Search for the cell housing the specified text and yield its [X, Y] center coordinate. 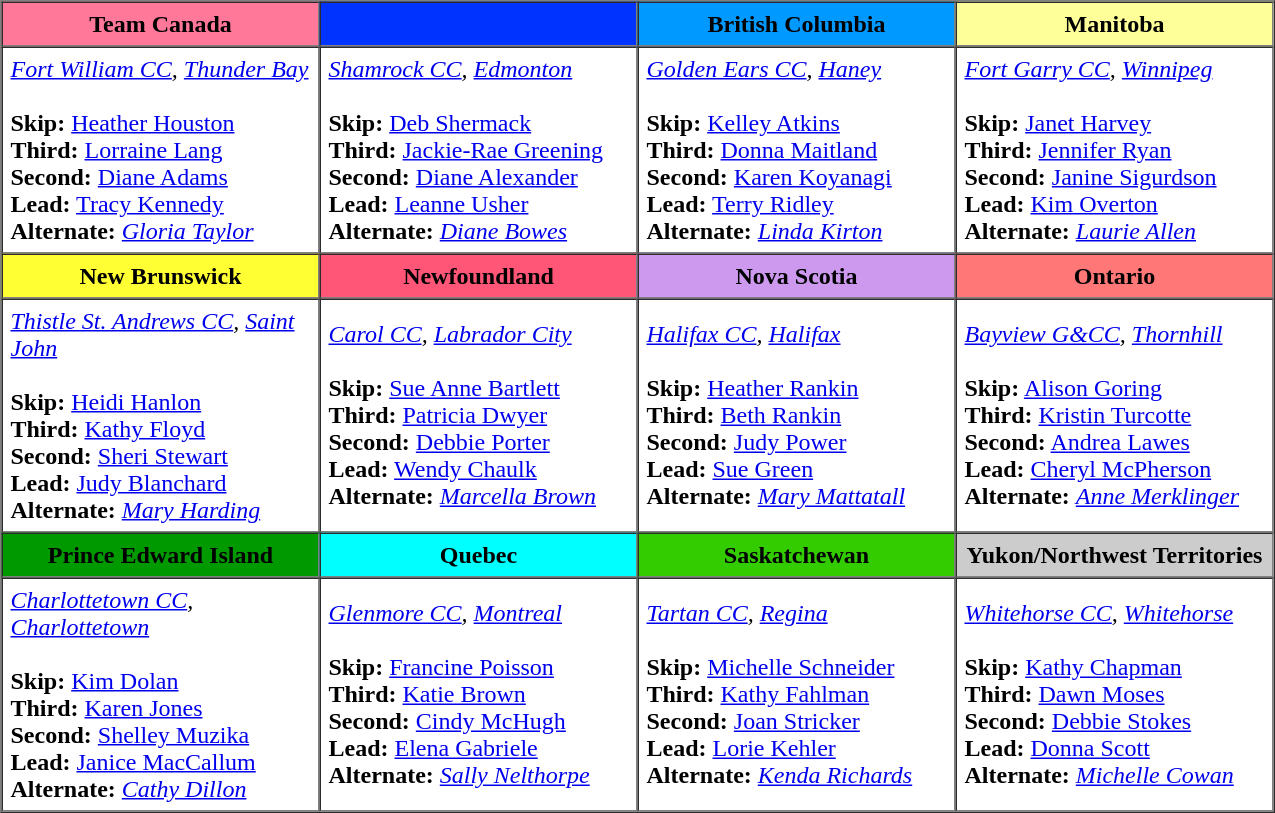
Shamrock CC, Edmonton Skip: Deb Shermack Third: Jackie-Rae Greening Second: Diane Alexander Lead: Leanne Usher Alternate: Diane Bowes [479, 150]
Fort Garry CC, Winnipeg Skip: Janet Harvey Third: Jennifer Ryan Second: Janine Sigurdson Lead: Kim Overton Alternate: Laurie Allen [1115, 150]
Quebec [479, 554]
Glenmore CC, Montreal Skip: Francine Poisson Third: Katie Brown Second: Cindy McHugh Lead: Elena Gabriele Alternate: Sally Nelthorpe [479, 695]
New Brunswick [161, 276]
British Columbia [797, 24]
Golden Ears CC, Haney Skip: Kelley Atkins Third: Donna Maitland Second: Karen Koyanagi Lead: Terry Ridley Alternate: Linda Kirton [797, 150]
Whitehorse CC, Whitehorse Skip: Kathy Chapman Third: Dawn Moses Second: Debbie Stokes Lead: Donna Scott Alternate: Michelle Cowan [1115, 695]
Manitoba [1115, 24]
Newfoundland [479, 276]
Prince Edward Island [161, 554]
Carol CC, Labrador City Skip: Sue Anne Bartlett Third: Patricia Dwyer Second: Debbie Porter Lead: Wendy Chaulk Alternate: Marcella Brown [479, 415]
Nova Scotia [797, 276]
Thistle St. Andrews CC, Saint John Skip: Heidi Hanlon Third: Kathy Floyd Second: Sheri Stewart Lead: Judy Blanchard Alternate: Mary Harding [161, 415]
Charlottetown CC, Charlottetown Skip: Kim Dolan Third: Karen Jones Second: Shelley Muzika Lead: Janice MacCallum Alternate: Cathy Dillon [161, 695]
Fort William CC, Thunder Bay Skip: Heather Houston Third: Lorraine Lang Second: Diane Adams Lead: Tracy Kennedy Alternate: Gloria Taylor [161, 150]
Tartan CC, Regina Skip: Michelle Schneider Third: Kathy Fahlman Second: Joan Stricker Lead: Lorie Kehler Alternate: Kenda Richards [797, 695]
Halifax CC, Halifax Skip: Heather Rankin Third: Beth Rankin Second: Judy Power Lead: Sue Green Alternate: Mary Mattatall [797, 415]
Yukon/Northwest Territories [1115, 554]
Ontario [1115, 276]
Saskatchewan [797, 554]
Team Canada [161, 24]
Bayview G&CC, Thornhill Skip: Alison Goring Third: Kristin Turcotte Second: Andrea Lawes Lead: Cheryl McPherson Alternate: Anne Merklinger [1115, 415]
